Scan for the cell matching the given text and deliver its (x, y) coordinate at center. 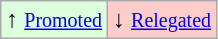
↑ Promoted (54, 20)
↓ Relegated (162, 20)
